Identify which cell holds the provided text, then report its (x, y) central coordinate. 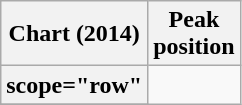
Peakposition (194, 34)
scope="row" (74, 85)
Chart (2014) (74, 34)
